Determine the (x, y) coordinate at the center of the cell enclosing the given text.  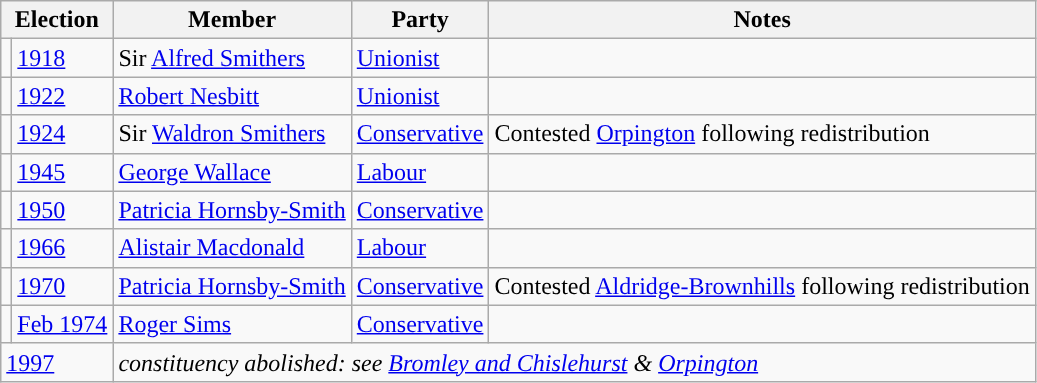
George Wallace (232, 172)
1966 (62, 248)
1970 (62, 286)
1945 (62, 172)
Election (57, 20)
Roger Sims (232, 324)
Member (232, 20)
1922 (62, 96)
Notes (762, 20)
1950 (62, 210)
Contested Aldridge-Brownhills following redistribution (762, 286)
1924 (62, 134)
Alistair Macdonald (232, 248)
constituency abolished: see Bromley and Chislehurst & Orpington (574, 362)
Party (420, 20)
1918 (62, 58)
Contested Orpington following redistribution (762, 134)
Robert Nesbitt (232, 96)
Sir Waldron Smithers (232, 134)
Feb 1974 (62, 324)
1997 (57, 362)
Sir Alfred Smithers (232, 58)
